Search for the cell housing the specified text and yield its (X, Y) center coordinate. 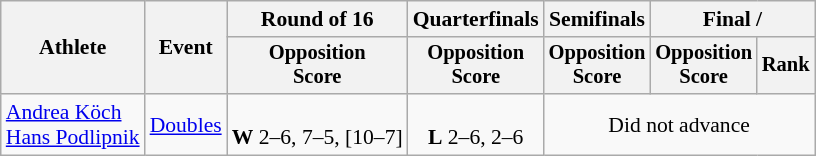
Event (186, 48)
Semifinals (598, 19)
Athlete (73, 48)
Andrea KöchHans Podlipnik (73, 124)
Did not advance (680, 124)
W 2–6, 7–5, [10–7] (318, 124)
L 2–6, 2–6 (476, 124)
Final / (732, 19)
Quarterfinals (476, 19)
Rank (786, 66)
Round of 16 (318, 19)
Doubles (186, 124)
